Output the [x, y] coordinate of the center of the cell containing the given text.  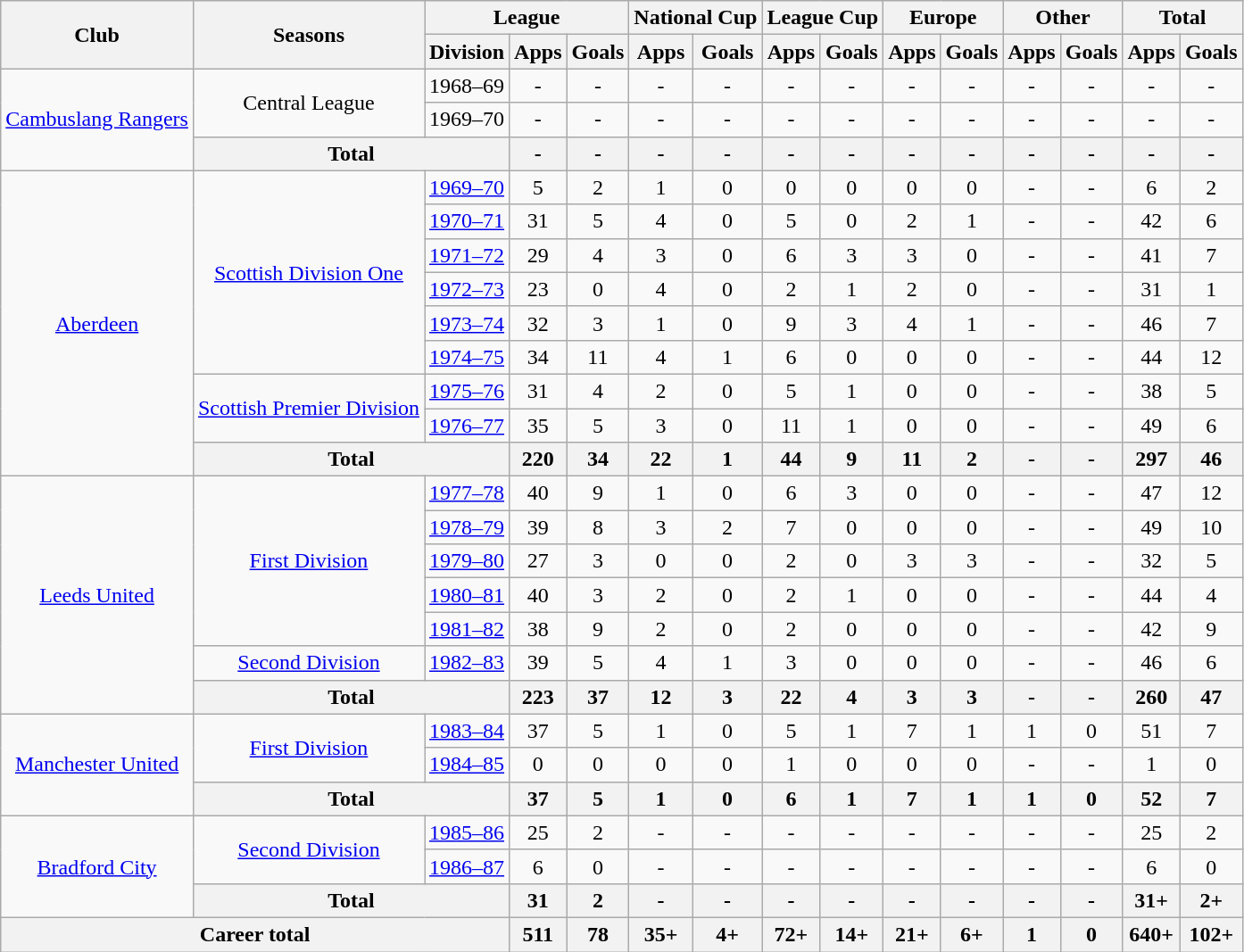
Central League [309, 103]
1983–84 [468, 731]
1974–75 [468, 357]
National Cup [696, 18]
23 [538, 289]
10 [1211, 527]
8 [598, 527]
Scottish Division One [309, 272]
31+ [1151, 900]
21+ [912, 934]
1977–78 [468, 493]
2+ [1211, 900]
640+ [1151, 934]
35 [538, 426]
1968–69 [468, 86]
Other [1063, 18]
1981–82 [468, 629]
14+ [851, 934]
78 [598, 934]
29 [538, 255]
4+ [727, 934]
Seasons [309, 35]
223 [538, 697]
297 [1151, 459]
1984–85 [468, 765]
1980–81 [468, 595]
1985–86 [468, 832]
1975–76 [468, 391]
Aberdeen [97, 323]
Division [468, 52]
41 [1151, 255]
1973–74 [468, 323]
220 [538, 459]
Club [97, 35]
1986–87 [468, 866]
Scottish Premier Division [309, 408]
35+ [661, 934]
6+ [972, 934]
1971–72 [468, 255]
52 [1151, 799]
Europe [943, 18]
League Cup [823, 18]
511 [538, 934]
Bradford City [97, 866]
27 [538, 561]
260 [1151, 697]
51 [1151, 731]
Cambuslang Rangers [97, 120]
League [527, 18]
1972–73 [468, 289]
Manchester United [97, 765]
Career total [255, 934]
1976–77 [468, 426]
102+ [1211, 934]
Leeds United [97, 595]
1970–71 [468, 221]
1982–83 [468, 663]
1978–79 [468, 527]
1979–80 [468, 561]
72+ [791, 934]
